From the cell containing the given text, extract its center point as [X, Y] coordinate. 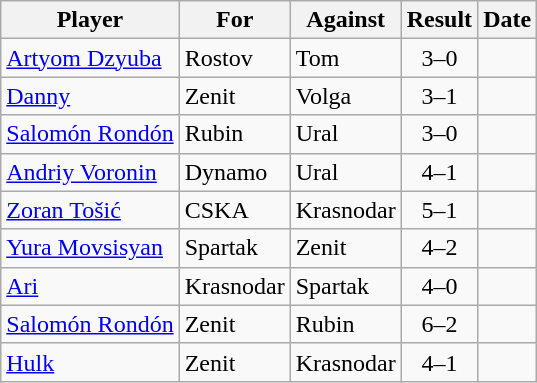
Yura Movsisyan [90, 248]
Danny [90, 96]
3–1 [439, 96]
CSKA [234, 210]
6–2 [439, 324]
Tom [346, 58]
Rostov [234, 58]
Date [508, 20]
5–1 [439, 210]
Zoran Tošić [90, 210]
Result [439, 20]
Dynamo [234, 172]
4–2 [439, 248]
Against [346, 20]
For [234, 20]
Ari [90, 286]
Artyom Dzyuba [90, 58]
Player [90, 20]
4–0 [439, 286]
Hulk [90, 362]
Volga [346, 96]
Andriy Voronin [90, 172]
